Provide the [x, y] coordinate of the cell's center where the given text is located.  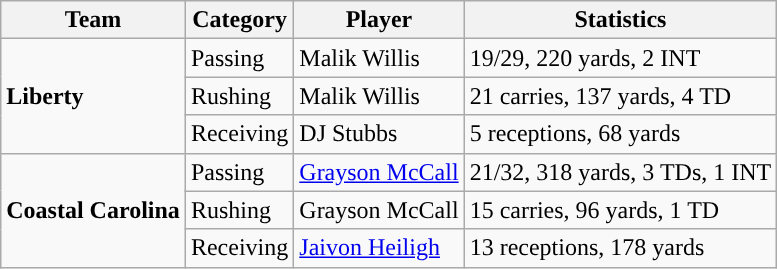
19/29, 220 yards, 2 INT [620, 58]
21/32, 318 yards, 3 TDs, 1 INT [620, 172]
15 carries, 96 yards, 1 TD [620, 210]
Statistics [620, 20]
21 carries, 137 yards, 4 TD [620, 96]
13 receptions, 178 yards [620, 248]
5 receptions, 68 yards [620, 134]
Liberty [94, 96]
DJ Stubbs [379, 134]
Jaivon Heiligh [379, 248]
Team [94, 20]
Coastal Carolina [94, 210]
Player [379, 20]
Category [239, 20]
